Detect which cell encompasses the target text, then output its (X, Y) center coordinate. 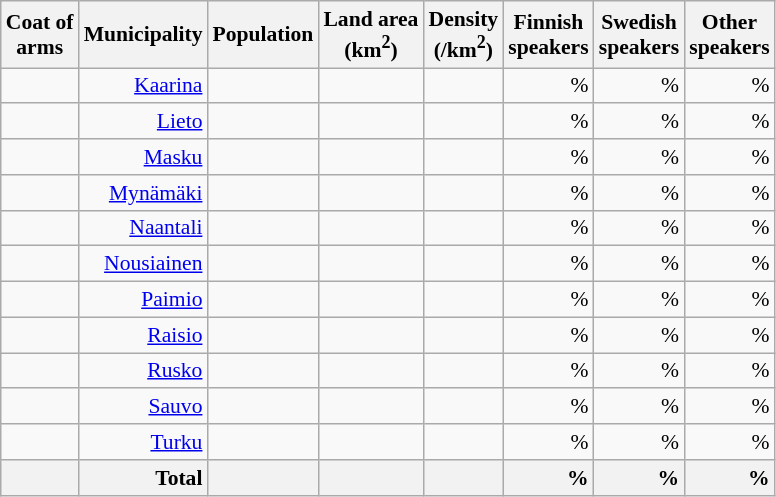
Swedishspeakers (639, 34)
Masku (144, 157)
Mynämäki (144, 193)
Population (262, 34)
Turku (144, 442)
Sauvo (144, 407)
Coat ofarms (40, 34)
Municipality (144, 34)
Naantali (144, 228)
Rusko (144, 371)
Otherspeakers (729, 34)
Finnishspeakers (548, 34)
Lieto (144, 122)
Raisio (144, 335)
Nousiainen (144, 264)
Total (144, 478)
Kaarina (144, 86)
Density(/km2) (463, 34)
Land area(km2) (370, 34)
Paimio (144, 300)
